Identify which cell holds the provided text, then report its (X, Y) central coordinate. 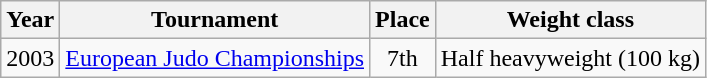
Year (30, 20)
Tournament (215, 20)
7th (403, 58)
Place (403, 20)
2003 (30, 58)
European Judo Championships (215, 58)
Half heavyweight (100 kg) (570, 58)
Weight class (570, 20)
